Provide the [X, Y] coordinate of the cell's center where the given text is located.  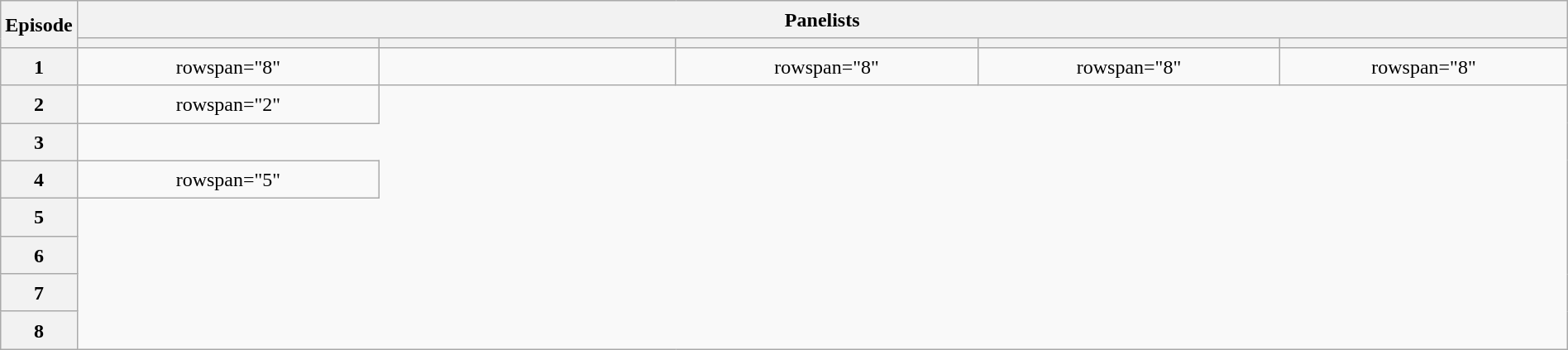
rowspan="2" [228, 104]
rowspan="5" [228, 180]
5 [39, 218]
6 [39, 255]
8 [39, 330]
Panelists [822, 20]
4 [39, 180]
Episode [39, 25]
1 [39, 66]
7 [39, 293]
2 [39, 104]
3 [39, 141]
